For the text-containing cell, return its midpoint in (x, y) coordinate format. 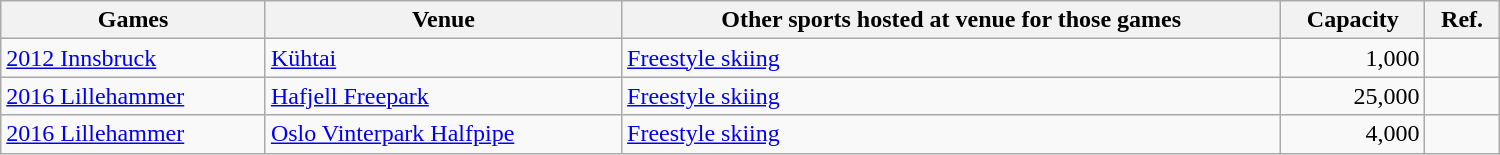
Hafjell Freepark (443, 96)
1,000 (1353, 58)
Oslo Vinterpark Halfpipe (443, 134)
4,000 (1353, 134)
Capacity (1353, 20)
Games (134, 20)
Ref. (1462, 20)
25,000 (1353, 96)
Venue (443, 20)
Kühtai (443, 58)
2012 Innsbruck (134, 58)
Other sports hosted at venue for those games (952, 20)
